Pinpoint the cell where the given text exists, returning its [x, y] midpoint coordinate. 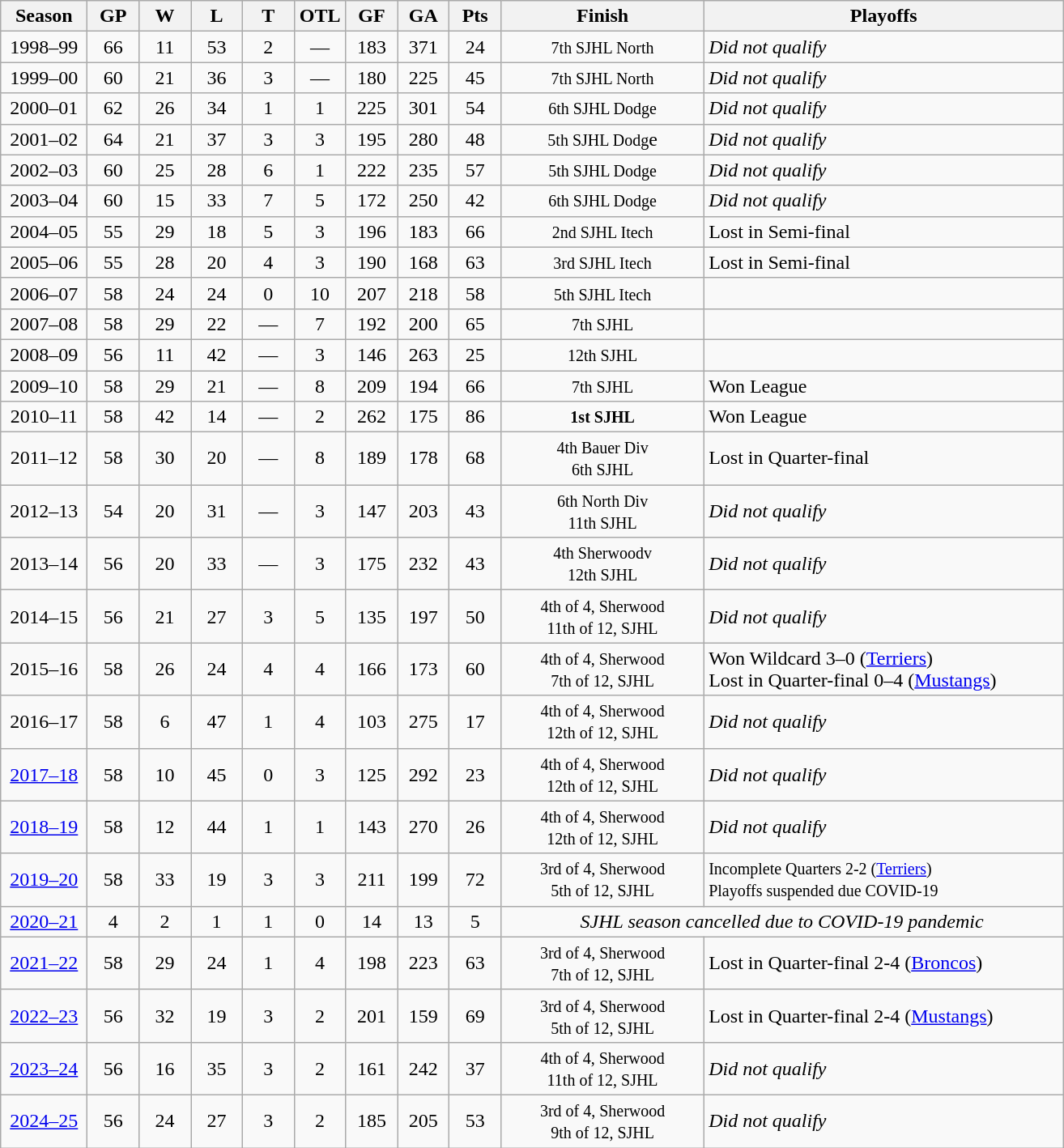
197 [423, 617]
1st SJHL [602, 417]
209 [372, 386]
GF [372, 16]
1998–99 [44, 47]
168 [423, 262]
195 [372, 139]
207 [372, 293]
192 [372, 324]
2021–22 [44, 963]
2011–12 [44, 458]
48 [475, 139]
161 [372, 1069]
196 [372, 232]
2023–24 [44, 1069]
235 [423, 170]
2016–17 [44, 722]
103 [372, 722]
2019–20 [44, 879]
242 [423, 1069]
211 [372, 879]
125 [372, 774]
301 [423, 108]
2004–05 [44, 232]
2005–06 [44, 262]
3rd of 4, Sherwood5th of 12, SJHL [602, 1015]
34 [217, 108]
222 [372, 170]
12th SJHL [602, 355]
292 [423, 774]
146 [372, 355]
143 [372, 827]
Playoffs [884, 16]
2013–14 [44, 563]
2008–09 [44, 355]
L [217, 16]
275 [423, 722]
2003–04 [44, 201]
2000–01 [44, 108]
13 [423, 921]
4th of 4, Sherwood7th of 12, SJHL [602, 669]
47 [217, 722]
Won Wildcard 3–0 (Terriers)Lost in Quarter-final 0–4 (Mustangs) [884, 669]
64 [113, 139]
194 [423, 386]
280 [423, 139]
263 [423, 355]
44 [217, 827]
50 [475, 617]
32 [165, 1015]
W [165, 16]
270 [423, 827]
2007–08 [44, 324]
2014–15 [44, 617]
180 [372, 78]
135 [372, 617]
4th Sherwoodv12th SJHL [602, 563]
172 [372, 201]
5th SJHL Itech [602, 293]
69 [475, 1015]
17 [475, 722]
198 [372, 963]
2001–02 [44, 139]
Pts [475, 16]
371 [423, 47]
2010–11 [44, 417]
GA [423, 16]
2002–03 [44, 170]
2015–16 [44, 669]
72 [475, 879]
203 [423, 512]
T [268, 16]
22 [217, 324]
166 [372, 669]
1999–00 [44, 78]
2009–10 [44, 386]
3rd of 4, Sherwood7th of 12, SJHL [602, 963]
3rd SJHL Itech [602, 262]
178 [423, 458]
3rd of 4, Sherwood9th of 12, SJHL [602, 1120]
Season [44, 16]
2020–21 [44, 921]
250 [423, 201]
189 [372, 458]
23 [475, 774]
36 [217, 78]
62 [113, 108]
65 [475, 324]
OTL [320, 16]
2012–13 [44, 512]
159 [423, 1015]
57 [475, 170]
18 [217, 232]
Lost in Quarter-final [884, 458]
205 [423, 1120]
15 [165, 201]
2018–19 [44, 827]
2022–23 [44, 1015]
Incomplete Quarters 2-2 (Terriers)Playoffs suspended due COVID-19 [884, 879]
185 [372, 1120]
2024–25 [44, 1120]
16 [165, 1069]
218 [423, 293]
4th Bauer Div6th SJHL [602, 458]
3rd of 4, Sherwood 5th of 12, SJHL [602, 879]
201 [372, 1015]
2006–07 [44, 293]
147 [372, 512]
35 [217, 1069]
190 [372, 262]
199 [423, 879]
30 [165, 458]
GP [113, 16]
Finish [602, 16]
200 [423, 324]
173 [423, 669]
86 [475, 417]
223 [423, 963]
Lost in Quarter-final 2-4 (Broncos) [884, 963]
2017–18 [44, 774]
68 [475, 458]
6th North Div11th SJHL [602, 512]
12 [165, 827]
Lost in Quarter-final 2-4 (Mustangs) [884, 1015]
232 [423, 563]
262 [372, 417]
2nd SJHL Itech [602, 232]
SJHL season cancelled due to COVID-19 pandemic [782, 921]
31 [217, 512]
